Capture the cell that displays the provided text and extract its [x, y] central coordinate. 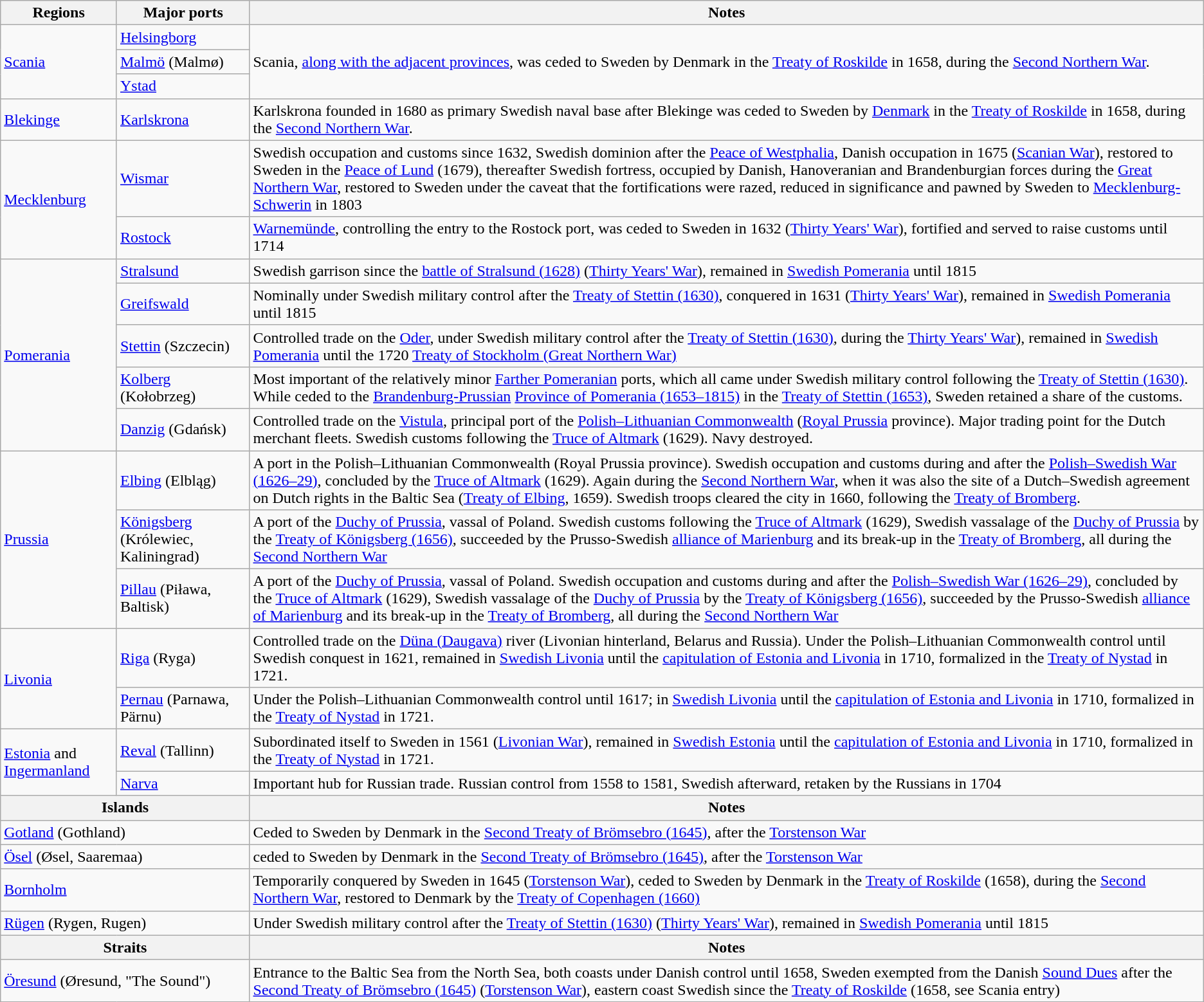
Wismar [183, 179]
Regions [59, 13]
Königsberg (Królewiec, Kaliningrad) [183, 540]
Prussia [59, 539]
Important hub for Russian trade. Russian control from 1558 to 1581, Swedish afterward, retaken by the Russians in 1704 [727, 783]
Ystad [183, 86]
Öresund (Øresund, "The Sound") [125, 980]
Ösel (Øsel, Saaremaa) [125, 857]
Under Swedish military control after the Treaty of Stettin (1630) (Thirty Years' War), remained in Swedish Pomerania until 1815 [727, 923]
Greifswald [183, 304]
Mecklenburg [59, 199]
Ceded to Sweden by Denmark in the Second Treaty of Brömsebro (1645), after the Torstenson War [727, 832]
Riga (Ryga) [183, 658]
Stettin (Szczecin) [183, 346]
Livonia [59, 679]
Danzig (Gdańsk) [183, 430]
Scania [59, 62]
Islands [125, 808]
Stralsund [183, 271]
Pomerania [59, 354]
Narva [183, 783]
Major ports [183, 13]
Bornholm [125, 890]
Blekinge [59, 120]
Reval (Tallinn) [183, 750]
Pernau (Parnawa, Pärnu) [183, 709]
Estonia and Ingermanland [59, 763]
Pillau (Piława, Baltisk) [183, 599]
ceded to Sweden by Denmark in the Second Treaty of Brömsebro (1645), after the Torstenson War [727, 857]
Karlskrona [183, 120]
Scania, along with the adjacent provinces, was ceded to Sweden by Denmark in the Treaty of Roskilde in 1658, during the Second Northern War. [727, 62]
Kolberg (Kołobrzeg) [183, 387]
Helsingborg [183, 37]
Malmö (Malmø) [183, 62]
Gotland (Gothland) [125, 832]
Straits [125, 947]
Rügen (Rygen, Rugen) [125, 923]
Swedish garrison since the battle of Stralsund (1628) (Thirty Years' War), remained in Swedish Pomerania until 1815 [727, 271]
Rostock [183, 238]
Elbing (Elbląg) [183, 480]
